Identify which cell holds the provided text, then report its (x, y) central coordinate. 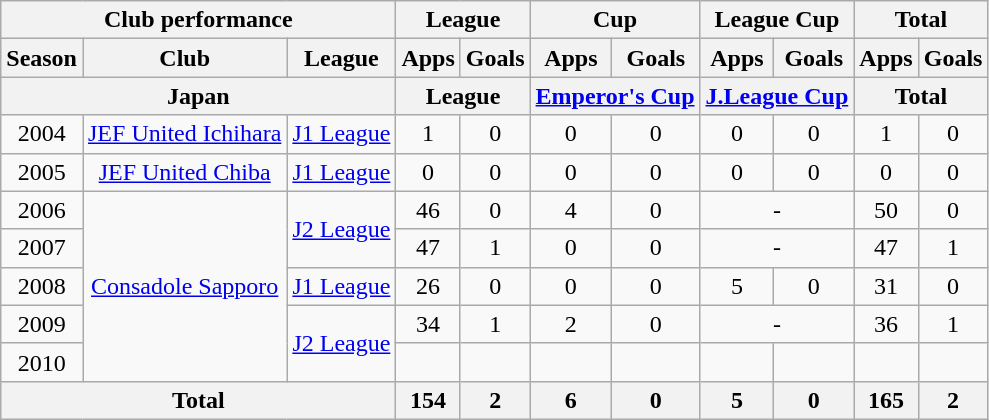
36 (886, 324)
JEF United Ichihara (184, 134)
31 (886, 286)
Season (42, 58)
Emperor's Cup (615, 96)
2010 (42, 362)
50 (886, 210)
Cup (615, 20)
Club (184, 58)
46 (428, 210)
165 (886, 400)
6 (571, 400)
2007 (42, 248)
League Cup (777, 20)
4 (571, 210)
J.League Cup (777, 96)
JEF United Chiba (184, 172)
2008 (42, 286)
Consadole Sapporo (184, 286)
Club performance (198, 20)
2005 (42, 172)
Japan (198, 96)
2009 (42, 324)
26 (428, 286)
2006 (42, 210)
34 (428, 324)
154 (428, 400)
2004 (42, 134)
